Determine the (x, y) coordinate at the center of the cell enclosing the given text.  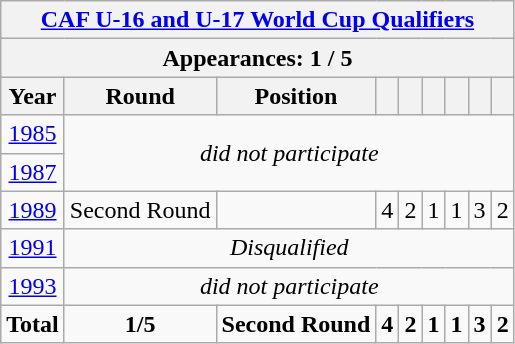
Position (296, 96)
1987 (33, 172)
CAF U-16 and U-17 World Cup Qualifiers (258, 20)
Round (140, 96)
1985 (33, 134)
1989 (33, 210)
Appearances: 1 / 5 (258, 58)
1991 (33, 248)
1993 (33, 286)
1/5 (140, 324)
Year (33, 96)
Disqualified (289, 248)
Total (33, 324)
